Extract the [X, Y] coordinate from the center of the cell holding the provided text.  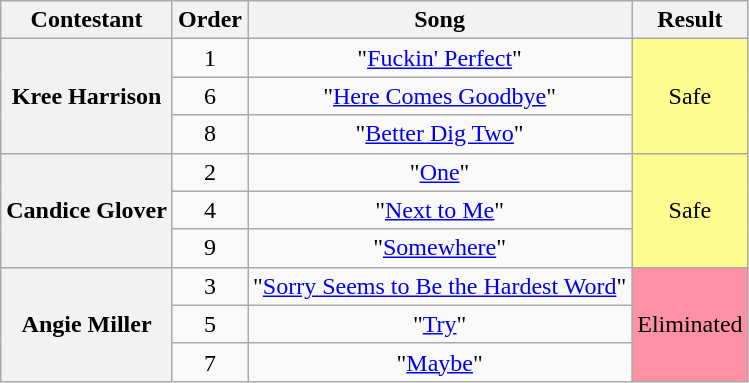
2 [210, 172]
Eliminated [690, 324]
7 [210, 362]
9 [210, 248]
1 [210, 58]
"Somewhere" [440, 248]
Result [690, 20]
"One" [440, 172]
"Better Dig Two" [440, 134]
"Next to Me" [440, 210]
6 [210, 96]
"Maybe" [440, 362]
Song [440, 20]
Order [210, 20]
"Here Comes Goodbye" [440, 96]
"Try" [440, 324]
Angie Miller [87, 324]
Kree Harrison [87, 96]
Contestant [87, 20]
4 [210, 210]
8 [210, 134]
3 [210, 286]
Candice Glover [87, 210]
"Sorry Seems to Be the Hardest Word" [440, 286]
"Fuckin' Perfect" [440, 58]
5 [210, 324]
